Detect which cell encompasses the target text, then output its (X, Y) center coordinate. 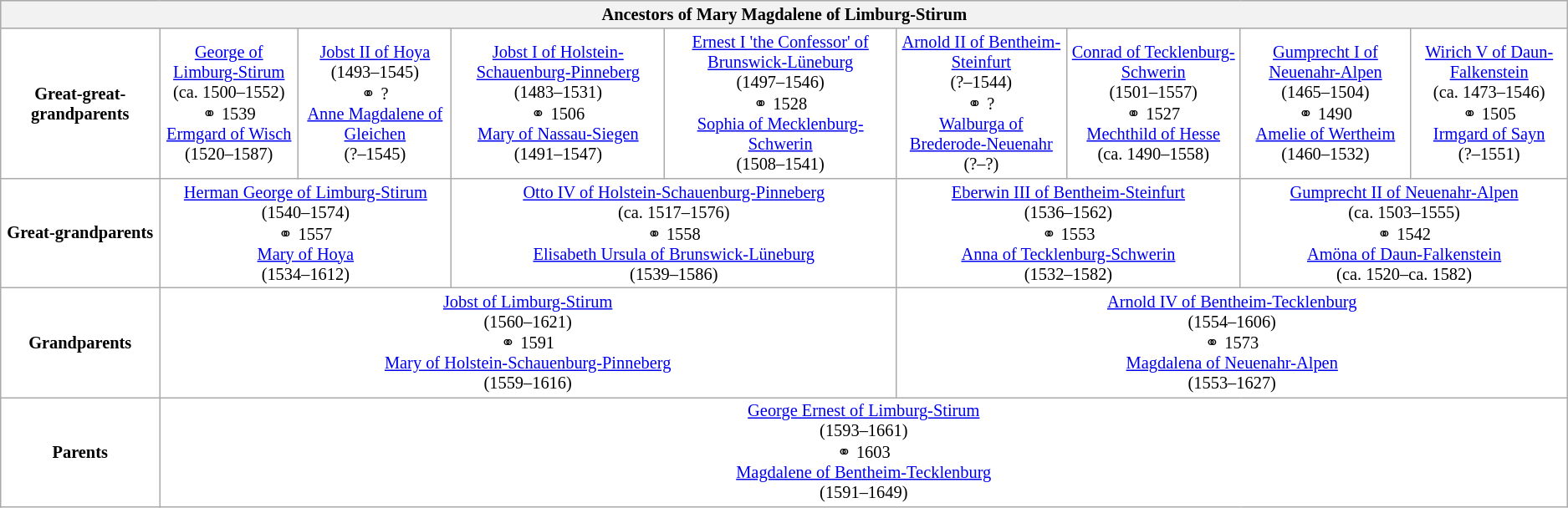
Herman George of Limburg-Stirum(1540–1574)⚭ 1557Mary of Hoya(1534–1612) (306, 232)
George of Limburg-Stirum(ca. 1500–1552)⚭ 1539Ermgard of Wisch(1520–1587) (229, 104)
Great-grandparents (80, 232)
Great-great-grandparents (80, 104)
Gumprecht II of Neuenahr-Alpen(ca. 1503–1555)⚭ 1542Amöna of Daun-Falkenstein(ca. 1520–ca. 1582) (1404, 232)
Otto IV of Holstein-Schauenburg-Pinneberg(ca. 1517–1576)⚭ 1558Elisabeth Ursula of Brunswick-Lüneburg(1539–1586) (674, 232)
Grandparents (80, 343)
Jobst I of Holstein-Schauenburg-Pinneberg(1483–1531)⚭ 1506Mary of Nassau-Siegen(1491–1547) (559, 104)
George Ernest of Limburg-Stirum(1593–1661)⚭ 1603Magdalene of Bentheim-Tecklenburg(1591–1649) (864, 451)
Arnold IV of Bentheim-Tecklenburg(1554–1606)⚭ 1573Magdalena of Neuenahr-Alpen(1553–1627) (1233, 343)
Conrad of Tecklenburg-Schwerin(1501–1557)⚭ 1527Mechthild of Hesse(ca. 1490–1558) (1153, 104)
Jobst of Limburg-Stirum(1560–1621)⚭ 1591Mary of Holstein-Schauenburg-Pinneberg(1559–1616) (529, 343)
Wirich V of Daun-Falkenstein(ca. 1473–1546)⚭ 1505Irmgard of Sayn(?–1551) (1489, 104)
Ernest I 'the Confessor' of Brunswick-Lüneburg(1497–1546)⚭ 1528Sophia of Mecklenburg-Schwerin(1508–1541) (781, 104)
Eberwin III of Bentheim-Steinfurt(1536–1562)⚭ 1553Anna of Tecklenburg-Schwerin(1532–1582) (1069, 232)
Gumprecht I of Neuenahr-Alpen(1465–1504)⚭ 1490Amelie of Wertheim(1460–1532) (1325, 104)
Arnold II of Bentheim-Steinfurt(?–1544)⚭ ?Walburga of Brederode-Neuenahr(?–?) (982, 104)
Ancestors of Mary Magdalene of Limburg-Stirum (784, 14)
Jobst II of Hoya(1493–1545)⚭ ?Anne Magdalene of Gleichen(?–1545) (375, 104)
Parents (80, 451)
